Locate the cell with the specified text and output its [x, y] center coordinate. 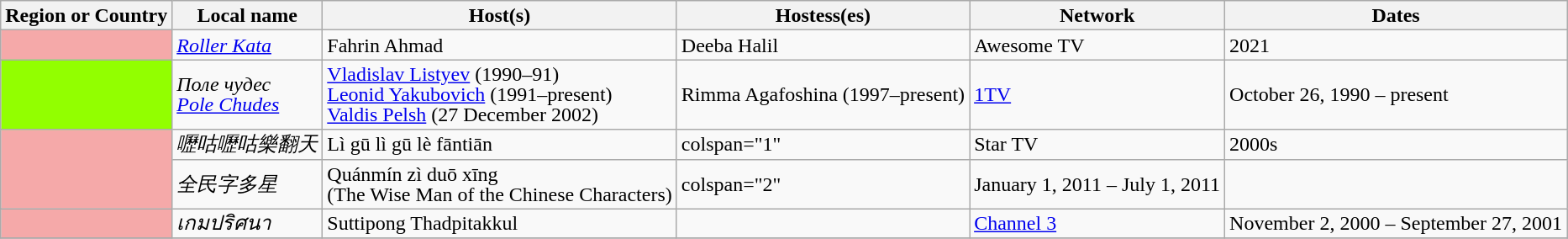
Host(s) [500, 15]
2021 [1397, 45]
Vladislav Listyev (1990–91)Leonid Yakubovich (1991–present)Valdis Pelsh (27 December 2002) [500, 94]
colspan="1" [823, 145]
เกมปริศนา [247, 224]
Network [1097, 15]
Region or Country [87, 15]
Quánmín zì duō xīng(The Wise Man of the Chinese Characters) [500, 183]
October 26, 1990 – present [1397, 94]
November 2, 2000 – September 27, 2001 [1397, 224]
Suttipong Thadpitakkul [500, 224]
Поле чудесPole Chudes [247, 94]
Star TV [1097, 145]
2000s [1397, 145]
Fahrin Ahmad [500, 45]
Awesome TV [1097, 45]
Rimma Agafoshina (1997–present) [823, 94]
Channel 3 [1097, 224]
Hostess(es) [823, 15]
Dates [1397, 15]
Deeba Halil [823, 45]
全民字多星 [247, 183]
January 1, 2011 – July 1, 2011 [1097, 183]
1TV [1097, 94]
嚦咕嚦咕樂翻天 [247, 145]
colspan="2" [823, 183]
Roller Kata [247, 45]
Local name [247, 15]
Lì gū lì gū lè fāntiān [500, 145]
